Return (x, y) of the center of cell containing provided text 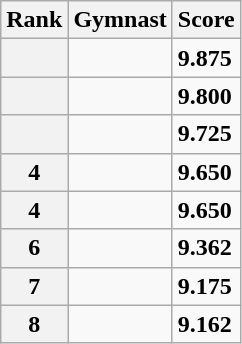
9.362 (206, 248)
Rank (34, 20)
7 (34, 286)
9.725 (206, 134)
9.162 (206, 324)
8 (34, 324)
9.800 (206, 96)
9.175 (206, 286)
Score (206, 20)
Gymnast (120, 20)
9.875 (206, 58)
6 (34, 248)
